Provide the [X, Y] coordinate of the cell's center where the given text is located.  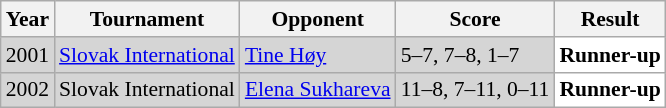
2001 [28, 55]
Tine Høy [318, 55]
2002 [28, 90]
5–7, 7–8, 1–7 [476, 55]
Opponent [318, 19]
11–8, 7–11, 0–11 [476, 90]
Elena Sukhareva [318, 90]
Year [28, 19]
Tournament [147, 19]
Result [610, 19]
Score [476, 19]
